Return (X, Y) of the center of cell containing provided text 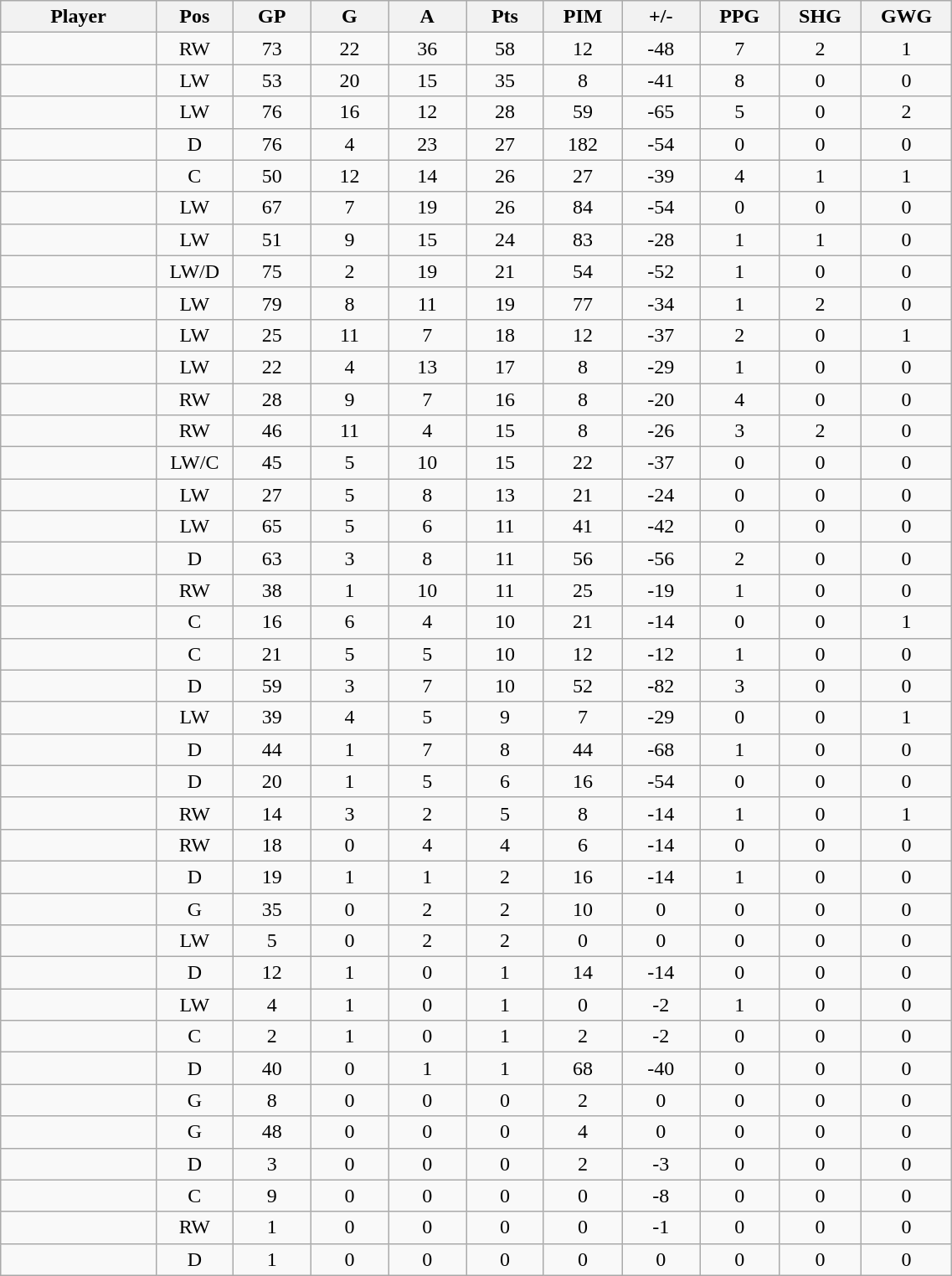
-8 (661, 1196)
-24 (661, 495)
39 (271, 718)
GP (271, 17)
40 (271, 1068)
52 (583, 686)
77 (583, 303)
46 (271, 431)
48 (271, 1132)
56 (583, 558)
45 (271, 463)
182 (583, 144)
53 (271, 80)
-12 (661, 654)
-65 (661, 112)
Pts (506, 17)
-48 (661, 49)
-68 (661, 749)
58 (506, 49)
41 (583, 527)
17 (506, 367)
63 (271, 558)
23 (427, 144)
A (427, 17)
79 (271, 303)
GWG (906, 17)
SHG (821, 17)
50 (271, 176)
-56 (661, 558)
-52 (661, 271)
-40 (661, 1068)
-34 (661, 303)
-42 (661, 527)
-19 (661, 590)
73 (271, 49)
84 (583, 208)
PIM (583, 17)
38 (271, 590)
-82 (661, 686)
67 (271, 208)
-26 (661, 431)
65 (271, 527)
83 (583, 239)
Pos (194, 17)
Player (79, 17)
PPG (740, 17)
51 (271, 239)
24 (506, 239)
-41 (661, 80)
-1 (661, 1227)
54 (583, 271)
75 (271, 271)
-39 (661, 176)
-3 (661, 1164)
-28 (661, 239)
68 (583, 1068)
LW/D (194, 271)
36 (427, 49)
-20 (661, 399)
LW/C (194, 463)
+/- (661, 17)
